Detect which cell encompasses the target text, then output its [X, Y] center coordinate. 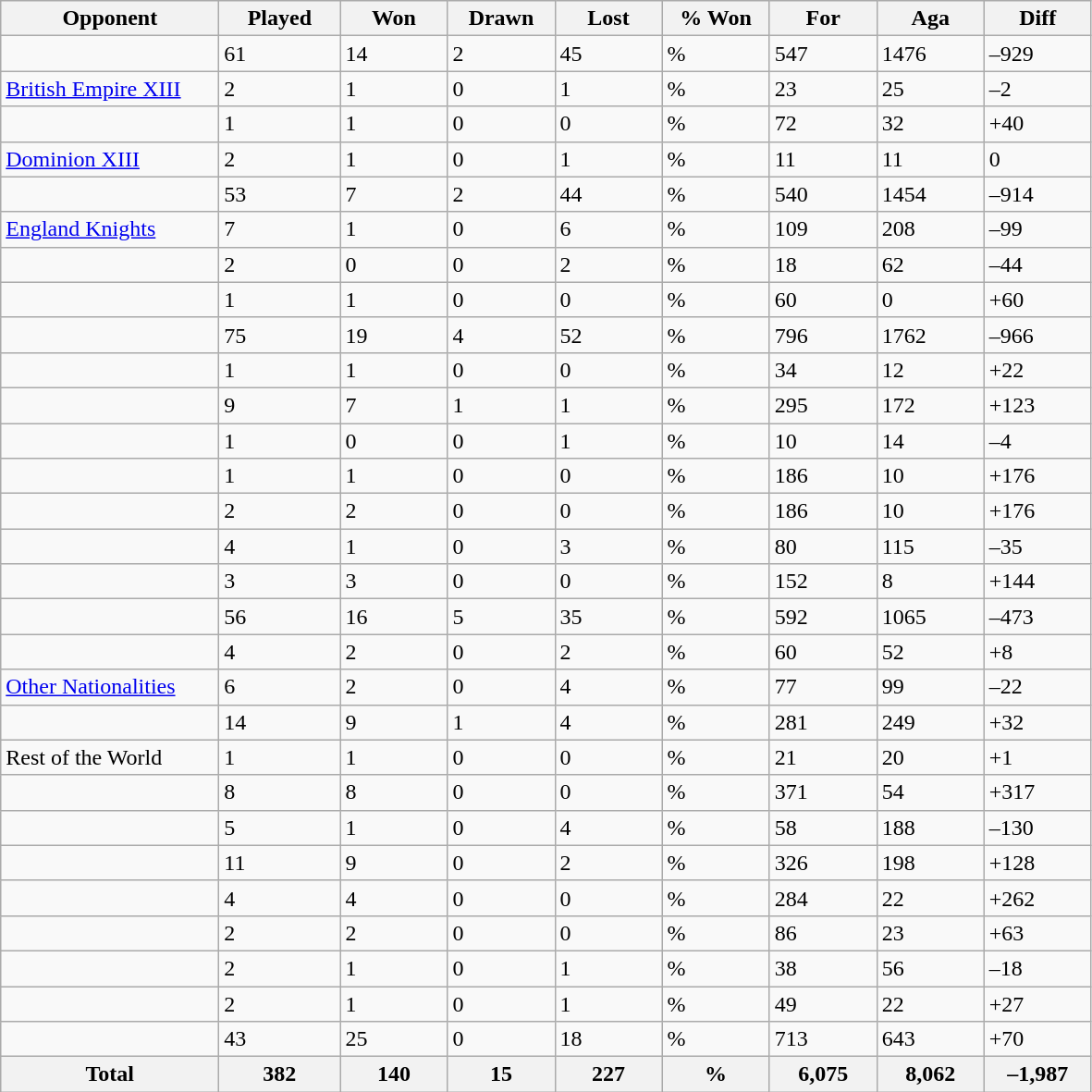
–35 [1037, 546]
44 [608, 194]
–130 [1037, 828]
284 [823, 898]
British Empire XIII [110, 89]
32 [930, 124]
England Knights [110, 229]
+22 [1037, 370]
20 [930, 757]
72 [823, 124]
+262 [1037, 898]
% Won [716, 18]
–1,987 [1037, 1074]
Diff [1037, 18]
38 [823, 968]
115 [930, 546]
Aga [930, 18]
540 [823, 194]
+144 [1037, 582]
–473 [1037, 617]
281 [823, 722]
713 [823, 1039]
49 [823, 1003]
86 [823, 933]
58 [823, 828]
54 [930, 792]
80 [823, 546]
+32 [1037, 722]
208 [930, 229]
+1 [1037, 757]
172 [930, 405]
382 [279, 1074]
12 [930, 370]
35 [608, 617]
16 [394, 617]
61 [279, 54]
188 [930, 828]
Total [110, 1074]
8,062 [930, 1074]
–18 [1037, 968]
1762 [930, 335]
Drawn [501, 18]
75 [279, 335]
21 [823, 757]
+70 [1037, 1039]
–929 [1037, 54]
–966 [1037, 335]
Won [394, 18]
34 [823, 370]
Other Nationalities [110, 687]
–99 [1037, 229]
796 [823, 335]
62 [930, 264]
15 [501, 1074]
–44 [1037, 264]
–22 [1037, 687]
Played [279, 18]
19 [394, 335]
140 [394, 1074]
592 [823, 617]
–2 [1037, 89]
1454 [930, 194]
+60 [1037, 300]
371 [823, 792]
249 [930, 722]
–4 [1037, 441]
Opponent [110, 18]
+27 [1037, 1003]
+123 [1037, 405]
326 [823, 863]
+8 [1037, 652]
6,075 [823, 1074]
77 [823, 687]
45 [608, 54]
+40 [1037, 124]
Dominion XIII [110, 159]
227 [608, 1074]
Rest of the World [110, 757]
53 [279, 194]
152 [823, 582]
109 [823, 229]
–914 [1037, 194]
43 [279, 1039]
For [823, 18]
99 [930, 687]
198 [930, 863]
295 [823, 405]
643 [930, 1039]
+317 [1037, 792]
1476 [930, 54]
+128 [1037, 863]
547 [823, 54]
+63 [1037, 933]
Lost [608, 18]
1065 [930, 617]
